Output the [x, y] coordinate of the center of the cell containing the given text.  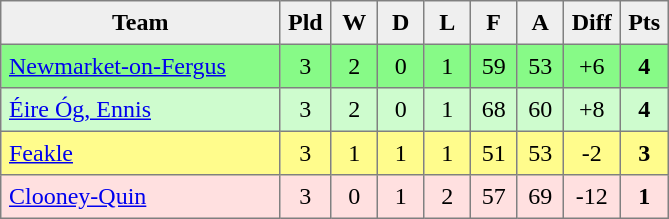
68 [493, 110]
+6 [591, 66]
51 [493, 153]
Feakle [140, 153]
Team [140, 23]
57 [493, 197]
69 [540, 197]
Clooney-Quin [140, 197]
Diff [591, 23]
A [540, 23]
W [354, 23]
D [400, 23]
59 [493, 66]
60 [540, 110]
F [493, 23]
-12 [591, 197]
Pts [644, 23]
L [447, 23]
-2 [591, 153]
Pld [306, 23]
Éire Óg, Ennis [140, 110]
Newmarket-on-Fergus [140, 66]
+8 [591, 110]
